Identify which cell holds the provided text, then report its [X, Y] central coordinate. 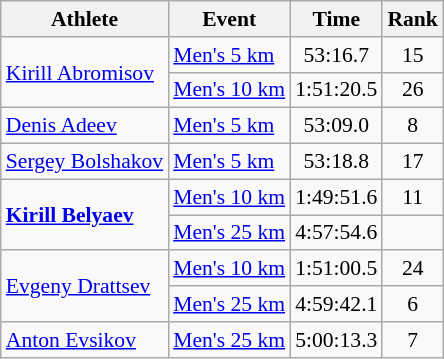
Sergey Bolshakov [84, 162]
53:09.0 [336, 126]
1:49:51.6 [336, 197]
Denis Adeev [84, 126]
8 [412, 126]
53:16.7 [336, 55]
Kirill Abromisov [84, 72]
1:51:00.5 [336, 269]
24 [412, 269]
5:00:13.3 [336, 340]
4:57:54.6 [336, 233]
7 [412, 340]
53:18.8 [336, 162]
4:59:42.1 [336, 304]
Athlete [84, 19]
26 [412, 90]
17 [412, 162]
6 [412, 304]
Anton Evsikov [84, 340]
Kirill Belyaev [84, 214]
Evgeny Drattsev [84, 286]
Time [336, 19]
11 [412, 197]
15 [412, 55]
1:51:20.5 [336, 90]
Event [229, 19]
Rank [412, 19]
